From the cell containing the given text, extract its center point as [x, y] coordinate. 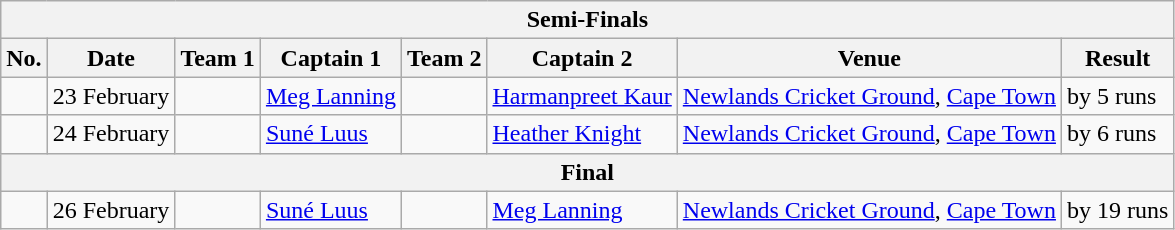
Final [588, 172]
Semi-Finals [588, 20]
Date [111, 58]
26 February [111, 210]
by 19 runs [1117, 210]
No. [24, 58]
23 February [111, 96]
Captain 1 [330, 58]
Team 2 [444, 58]
Captain 2 [582, 58]
Heather Knight [582, 134]
Harmanpreet Kaur [582, 96]
Result [1117, 58]
Venue [869, 58]
24 February [111, 134]
by 6 runs [1117, 134]
Team 1 [218, 58]
by 5 runs [1117, 96]
